Pinpoint the cell where the given text exists, returning its [x, y] midpoint coordinate. 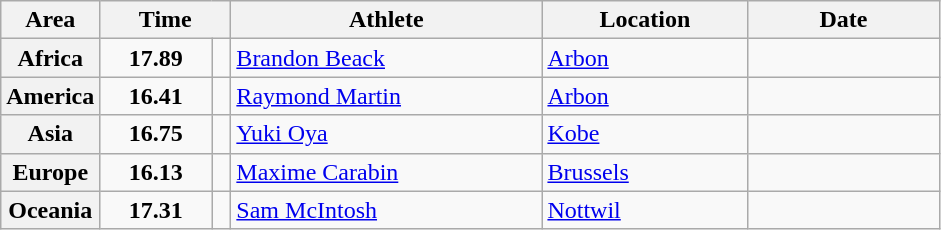
Time [166, 20]
Nottwil [645, 210]
Brussels [645, 172]
Yuki Oya [386, 134]
America [50, 96]
17.89 [156, 58]
Asia [50, 134]
17.31 [156, 210]
Raymond Martin [386, 96]
Europe [50, 172]
Kobe [645, 134]
16.41 [156, 96]
Athlete [386, 20]
Location [645, 20]
Oceania [50, 210]
Date [844, 20]
16.13 [156, 172]
Sam McIntosh [386, 210]
Africa [50, 58]
16.75 [156, 134]
Area [50, 20]
Brandon Beack [386, 58]
Maxime Carabin [386, 172]
